Return (X, Y) of the center of cell containing provided text 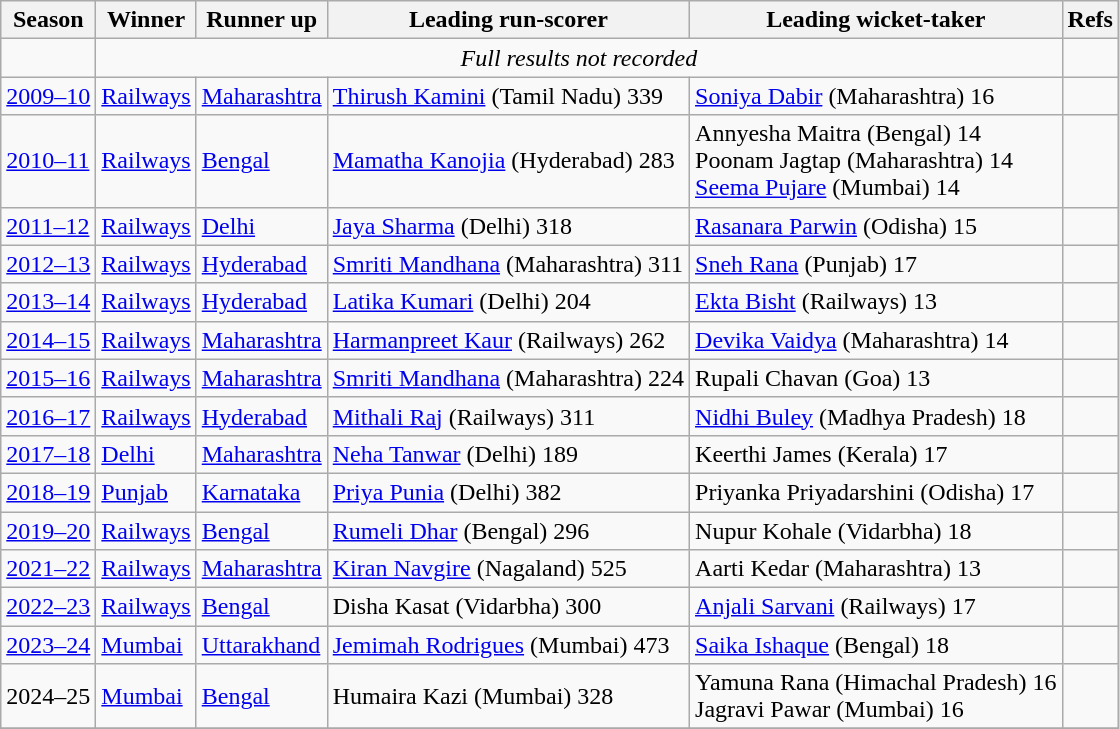
Disha Kasat (Vidarbha) 300 (508, 607)
Saika Ishaque (Bengal) 18 (876, 645)
Keerthi James (Kerala) 17 (876, 454)
Yamuna Rana (Himachal Pradesh) 16Jagravi Pawar (Mumbai) 16 (876, 696)
Devika Vaidya (Maharashtra) 14 (876, 340)
Soniya Dabir (Maharashtra) 16 (876, 96)
Aarti Kedar (Maharashtra) 13 (876, 569)
Ekta Bisht (Railways) 13 (876, 302)
Smriti Mandhana (Maharashtra) 224 (508, 378)
2014–15 (48, 340)
Leading run-scorer (508, 20)
Rupali Chavan (Goa) 13 (876, 378)
Nupur Kohale (Vidarbha) 18 (876, 531)
2021–22 (48, 569)
2012–13 (48, 264)
Full results not recorded (579, 58)
Rumeli Dhar (Bengal) 296 (508, 531)
2022–23 (48, 607)
Annyesha Maitra (Bengal) 14Poonam Jagtap (Maharashtra) 14Seema Pujare (Mumbai) 14 (876, 161)
Mithali Raj (Railways) 311 (508, 416)
2011–12 (48, 226)
Rasanara Parwin (Odisha) 15 (876, 226)
Humaira Kazi (Mumbai) 328 (508, 696)
Latika Kumari (Delhi) 204 (508, 302)
Karnataka (262, 492)
2019–20 (48, 531)
Refs (1090, 20)
Priyanka Priyadarshini (Odisha) 17 (876, 492)
Sneh Rana (Punjab) 17 (876, 264)
Kiran Navgire (Nagaland) 525 (508, 569)
Nidhi Buley (Madhya Pradesh) 18 (876, 416)
2017–18 (48, 454)
Runner up (262, 20)
2016–17 (48, 416)
Jaya Sharma (Delhi) 318 (508, 226)
Neha Tanwar (Delhi) 189 (508, 454)
Uttarakhand (262, 645)
Season (48, 20)
Mamatha Kanojia (Hyderabad) 283 (508, 161)
Thirush Kamini (Tamil Nadu) 339 (508, 96)
Jemimah Rodrigues (Mumbai) 473 (508, 645)
Anjali Sarvani (Railways) 17 (876, 607)
Leading wicket-taker (876, 20)
2010–11 (48, 161)
Harmanpreet Kaur (Railways) 262 (508, 340)
2018–19 (48, 492)
Punjab (146, 492)
2024–25 (48, 696)
Smriti Mandhana (Maharashtra) 311 (508, 264)
Winner (146, 20)
Priya Punia (Delhi) 382 (508, 492)
2009–10 (48, 96)
2015–16 (48, 378)
2013–14 (48, 302)
2023–24 (48, 645)
